Return [X, Y] of the center of cell containing provided text 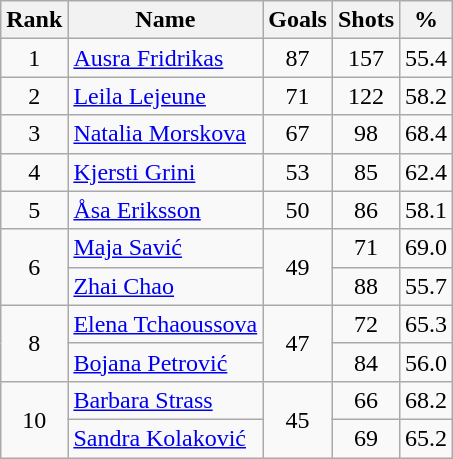
Barbara Strass [166, 400]
8 [34, 343]
1 [34, 58]
65.2 [426, 438]
53 [298, 172]
10 [34, 419]
Natalia Morskova [166, 134]
122 [366, 96]
Ausra Fridrikas [166, 58]
Goals [298, 20]
84 [366, 362]
88 [366, 286]
Bojana Petrović [166, 362]
49 [298, 267]
62.4 [426, 172]
65.3 [426, 324]
45 [298, 419]
Elena Tchaoussova [166, 324]
86 [366, 210]
58.1 [426, 210]
58.2 [426, 96]
69 [366, 438]
Leila Lejeune [166, 96]
5 [34, 210]
50 [298, 210]
56.0 [426, 362]
Kjersti Grini [166, 172]
87 [298, 58]
66 [366, 400]
157 [366, 58]
47 [298, 343]
Maja Savić [166, 248]
85 [366, 172]
6 [34, 267]
3 [34, 134]
68.2 [426, 400]
55.7 [426, 286]
69.0 [426, 248]
55.4 [426, 58]
Åsa Eriksson [166, 210]
2 [34, 96]
Zhai Chao [166, 286]
67 [298, 134]
68.4 [426, 134]
Name [166, 20]
Shots [366, 20]
Sandra Kolaković [166, 438]
Rank [34, 20]
% [426, 20]
4 [34, 172]
98 [366, 134]
72 [366, 324]
